Capture the cell that displays the provided text and extract its [x, y] central coordinate. 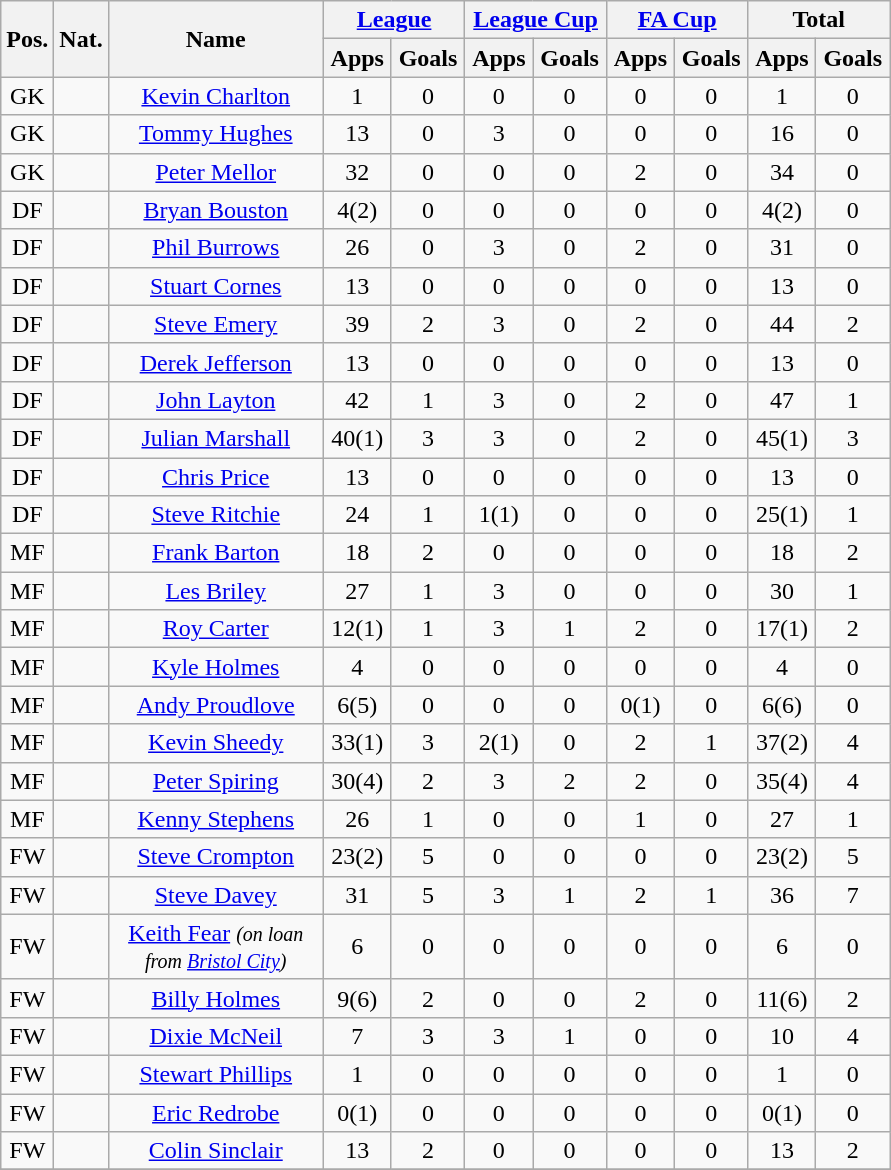
40(1) [357, 438]
Steve Ritchie [216, 515]
32 [357, 172]
37(2) [782, 743]
Keith Fear (on loan from Bristol City) [216, 946]
35(4) [782, 781]
Billy Holmes [216, 998]
Total [819, 20]
Phil Burrows [216, 248]
Kevin Charlton [216, 96]
Chris Price [216, 477]
2(1) [499, 743]
Kevin Sheedy [216, 743]
Kyle Holmes [216, 667]
47 [782, 400]
30 [782, 591]
Peter Mellor [216, 172]
Roy Carter [216, 629]
30(4) [357, 781]
Tommy Hughes [216, 134]
Bryan Bouston [216, 210]
Steve Crompton [216, 857]
League [394, 20]
33(1) [357, 743]
39 [357, 324]
34 [782, 172]
24 [357, 515]
Julian Marshall [216, 438]
Frank Barton [216, 553]
12(1) [357, 629]
45(1) [782, 438]
Nat. [81, 39]
Peter Spiring [216, 781]
Pos. [28, 39]
John Layton [216, 400]
Les Briley [216, 591]
36 [782, 895]
6(5) [357, 705]
44 [782, 324]
16 [782, 134]
Andy Proudlove [216, 705]
25(1) [782, 515]
Steve Emery [216, 324]
Steve Davey [216, 895]
Colin Sinclair [216, 1151]
Stewart Phillips [216, 1074]
11(6) [782, 998]
Derek Jefferson [216, 362]
FA Cup [677, 20]
9(6) [357, 998]
6(6) [782, 705]
League Cup [536, 20]
10 [782, 1036]
Name [216, 39]
Eric Redrobe [216, 1113]
Kenny Stephens [216, 819]
42 [357, 400]
1(1) [499, 515]
Stuart Cornes [216, 286]
17(1) [782, 629]
Dixie McNeil [216, 1036]
